Search for the cell housing the specified text and yield its (x, y) center coordinate. 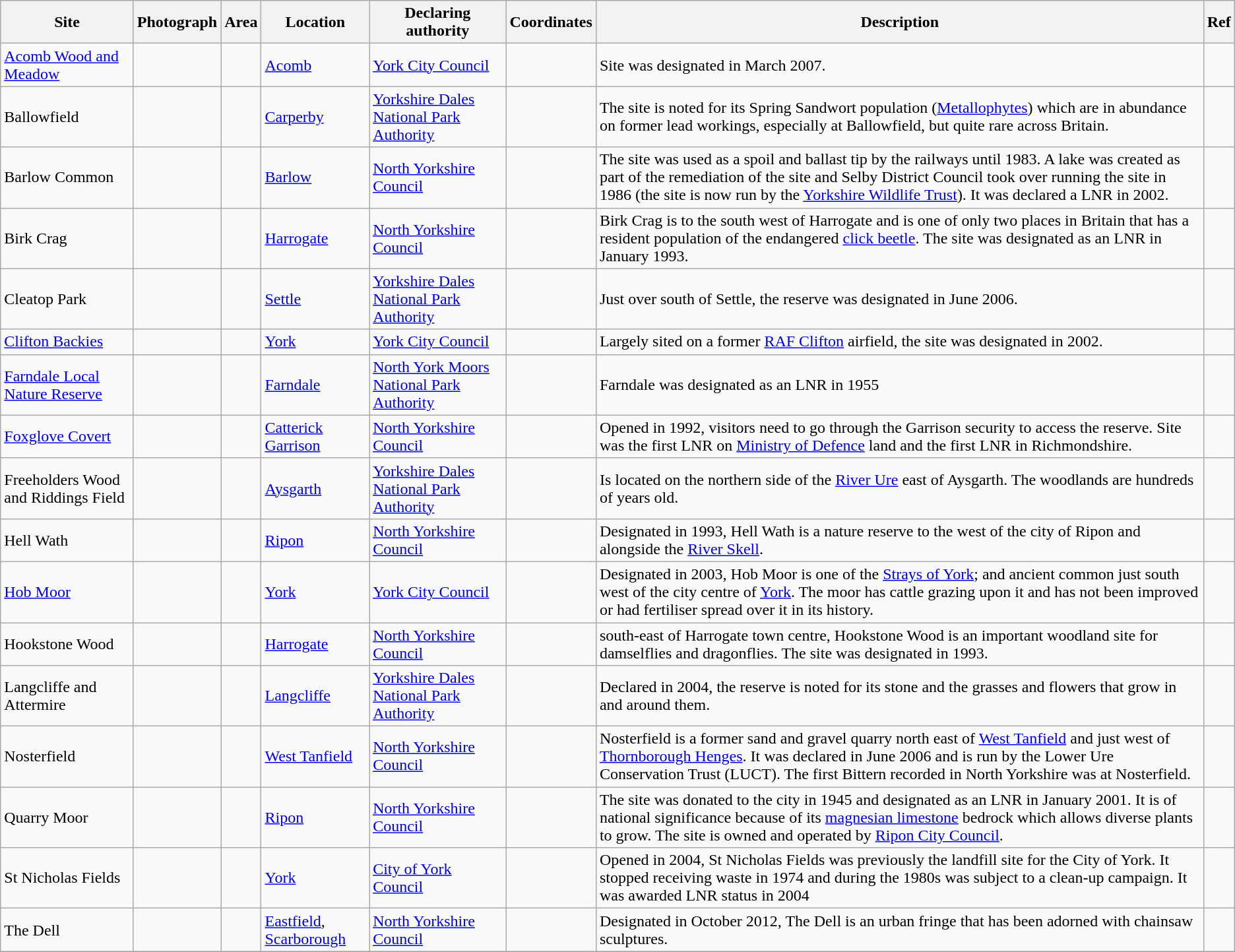
Hell Wath (67, 540)
Largely sited on a former RAF Clifton airfield, the site was designated in 2002. (900, 342)
City of York Council (438, 878)
south-east of Harrogate town centre, Hookstone Wood is an important woodland site for damselflies and dragonflies. The site was designated in 1993. (900, 644)
Farndale was designated as an LNR in 1955 (900, 385)
Photograph (177, 22)
St Nicholas Fields (67, 878)
Catterick Garrison (315, 437)
Aysgarth (315, 488)
Barlow Common (67, 177)
Cleatop Park (67, 299)
Foxglove Covert (67, 437)
Area (241, 22)
Is located on the northern side of the River Ure east of Aysgarth. The woodlands are hundreds of years old. (900, 488)
Barlow (315, 177)
Farndale (315, 385)
The Dell (67, 930)
Settle (315, 299)
Declared in 2004, the reserve is noted for its stone and the grasses and flowers that grow in and around them. (900, 696)
Langcliffe (315, 696)
Site was designated in March 2007. (900, 65)
Acomb (315, 65)
Carperby (315, 117)
Freeholders Wood and Riddings Field (67, 488)
Birk Crag (67, 238)
Designated in October 2012, The Dell is an urban fringe that has been adorned with chainsaw sculptures. (900, 930)
Acomb Wood and Meadow (67, 65)
Ref (1219, 22)
Hob Moor (67, 592)
Location (315, 22)
Just over south of Settle, the reserve was designated in June 2006. (900, 299)
West Tanfield (315, 757)
Designated in 1993, Hell Wath is a nature reserve to the west of the city of Ripon and alongside the River Skell. (900, 540)
Site (67, 22)
North York Moors National Park Authority (438, 385)
Clifton Backies (67, 342)
Langcliffe and Attermire (67, 696)
Nosterfield (67, 757)
Eastfield, Scarborough (315, 930)
Farndale Local Nature Reserve (67, 385)
Quarry Moor (67, 817)
Hookstone Wood (67, 644)
Declaring authority (438, 22)
Ballowfield (67, 117)
Coordinates (551, 22)
Description (900, 22)
